Extract the [X, Y] coordinate from the center of the cell holding the provided text.  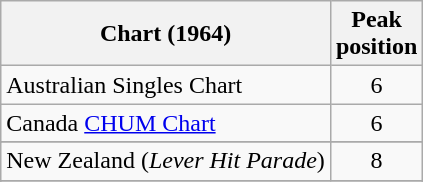
8 [376, 161]
Peakposition [376, 34]
New Zealand (Lever Hit Parade) [166, 161]
Canada CHUM Chart [166, 123]
Australian Singles Chart [166, 85]
Chart (1964) [166, 34]
